Identify which cell holds the provided text, then report its (x, y) central coordinate. 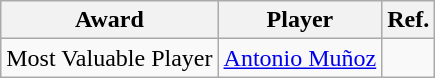
Award (110, 20)
Player (300, 20)
Most Valuable Player (110, 58)
Antonio Muñoz (300, 58)
Ref. (408, 20)
